Return the (X, Y) coordinate for the center point of the cell that contains the specified text.  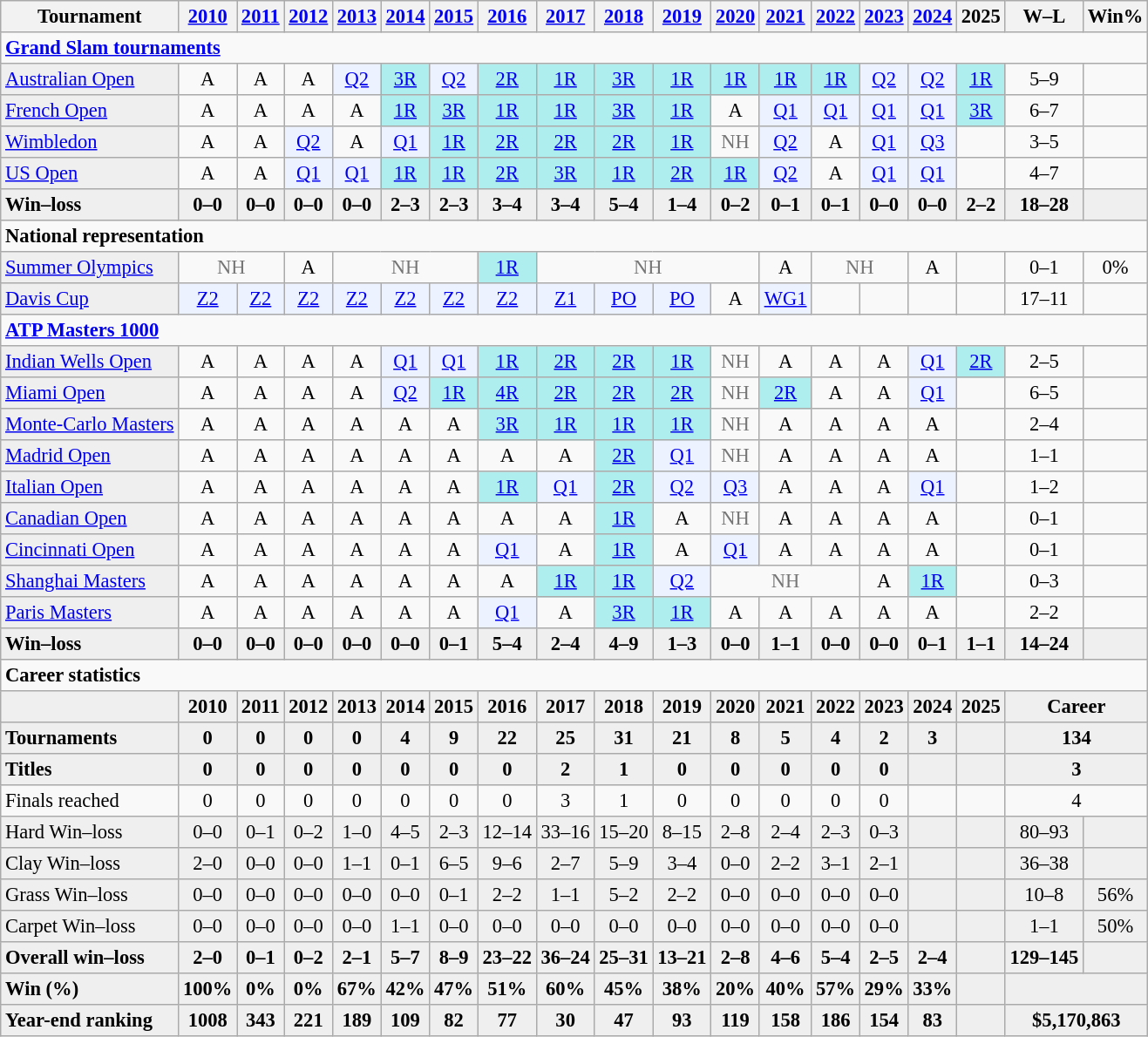
14–24 (1044, 644)
Italian Open (90, 487)
20% (736, 989)
Madrid Open (90, 456)
83 (933, 1020)
8–15 (682, 832)
6–7 (1044, 111)
1–2 (1044, 487)
WG1 (785, 299)
ATP Masters 1000 (574, 330)
33% (933, 989)
186 (836, 1020)
4R (507, 393)
Titles (90, 769)
Wimbledon (90, 142)
National representation (574, 236)
18–28 (1044, 205)
60% (565, 989)
30 (565, 1020)
134 (1076, 738)
3–5 (1044, 142)
5–2 (624, 895)
12–14 (507, 832)
51% (507, 989)
4–6 (785, 958)
36–38 (1044, 864)
Summer Olympics (90, 268)
154 (884, 1020)
French Open (90, 111)
5–7 (405, 958)
Australian Open (90, 79)
1–3 (682, 644)
Hard Win–loss (90, 832)
8–9 (454, 958)
2–7 (565, 864)
$5,170,863 (1076, 1020)
25–31 (624, 958)
Win (%) (90, 989)
100% (207, 989)
67% (357, 989)
Career (1076, 707)
Z1 (565, 299)
Canadian Open (90, 518)
22 (507, 738)
10–8 (1044, 895)
1008 (207, 1020)
9–6 (507, 864)
5 (785, 738)
36–24 (565, 958)
Grass Win–loss (90, 895)
Year-end ranking (90, 1020)
77 (507, 1020)
343 (261, 1020)
Finals reached (90, 801)
3–1 (836, 864)
158 (785, 1020)
29% (884, 989)
Career statistics (574, 675)
42% (405, 989)
25 (565, 738)
Shanghai Masters (90, 581)
Davis Cup (90, 299)
45% (624, 989)
31 (624, 738)
4–9 (624, 644)
82 (454, 1020)
47% (454, 989)
221 (309, 1020)
23–22 (507, 958)
56% (1116, 895)
13–21 (682, 958)
W–L (1044, 17)
1–4 (682, 205)
109 (405, 1020)
Overall win–loss (90, 958)
4–7 (1044, 173)
US Open (90, 173)
Cincinnati Open (90, 550)
Tournaments (90, 738)
Grand Slam tournaments (574, 48)
57% (836, 989)
9 (454, 738)
21 (682, 738)
17–11 (1044, 299)
129–145 (1044, 958)
4–5 (405, 832)
38% (682, 989)
Miami Open (90, 393)
Tournament (90, 17)
189 (357, 1020)
Paris Masters (90, 613)
8 (736, 738)
40% (785, 989)
Indian Wells Open (90, 362)
80–93 (1044, 832)
Carpet Win–loss (90, 926)
1–0 (357, 832)
Win% (1116, 17)
Clay Win–loss (90, 864)
47 (624, 1020)
93 (682, 1020)
119 (736, 1020)
15–20 (624, 832)
50% (1116, 926)
Monte-Carlo Masters (90, 424)
33–16 (565, 832)
